Output the (x, y) coordinate of the center of the cell containing the given text.  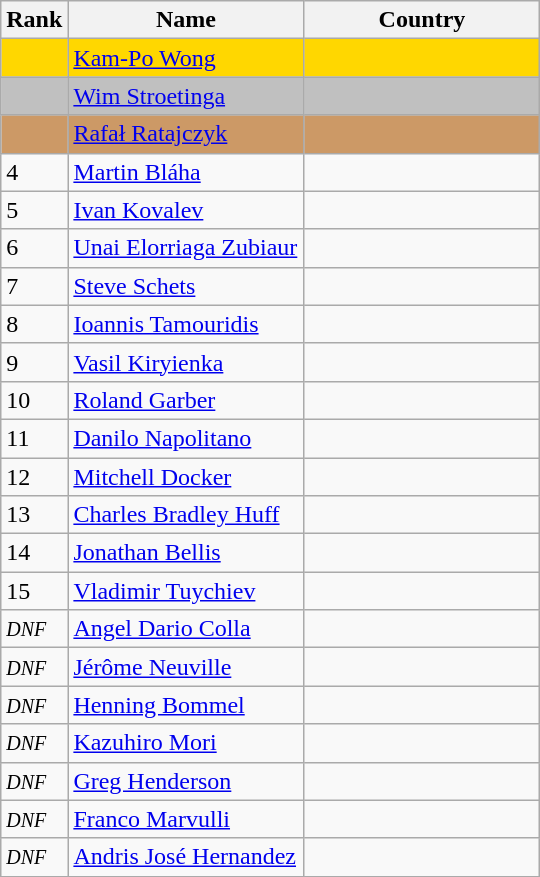
14 (34, 553)
13 (34, 515)
5 (34, 210)
Rank (34, 20)
Martin Bláha (186, 172)
Country (422, 20)
Ioannis Tamouridis (186, 324)
Vasil Kiryienka (186, 362)
4 (34, 172)
Kam-Po Wong (186, 58)
Jonathan Bellis (186, 553)
Unai Elorriaga Zubiaur (186, 248)
7 (34, 286)
Name (186, 20)
Mitchell Docker (186, 477)
Vladimir Tuychiev (186, 591)
10 (34, 400)
Rafał Ratajczyk (186, 134)
8 (34, 324)
Charles Bradley Huff (186, 515)
Andris José Hernandez (186, 857)
Greg Henderson (186, 781)
Roland Garber (186, 400)
Ivan Kovalev (186, 210)
Danilo Napolitano (186, 438)
Wim Stroetinga (186, 96)
Kazuhiro Mori (186, 743)
Franco Marvulli (186, 819)
12 (34, 477)
Steve Schets (186, 286)
Jérôme Neuville (186, 667)
Henning Bommel (186, 705)
9 (34, 362)
6 (34, 248)
Angel Dario Colla (186, 629)
15 (34, 591)
11 (34, 438)
